Scan for the cell matching the given text and deliver its (x, y) coordinate at center. 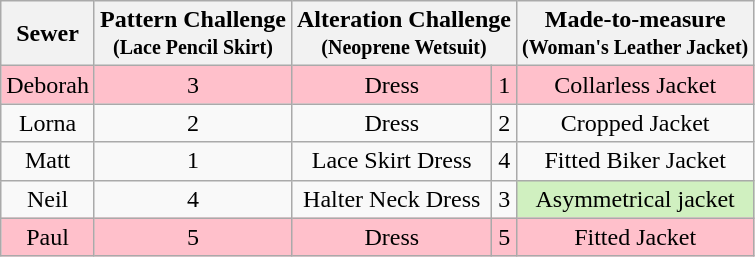
Halter Neck Dress (391, 199)
Neil (48, 199)
Fitted Jacket (636, 237)
Fitted Biker Jacket (636, 161)
Matt (48, 161)
Lorna (48, 123)
Asymmetrical jacket (636, 199)
Sewer (48, 34)
Lace Skirt Dress (391, 161)
Collarless Jacket (636, 85)
Paul (48, 237)
Alteration Challenge(Neoprene Wetsuit) (404, 34)
Deborah (48, 85)
Pattern Challenge(Lace Pencil Skirt) (192, 34)
Cropped Jacket (636, 123)
Made-to-measure(Woman's Leather Jacket) (636, 34)
